Determine the (x, y) coordinate at the center of the cell enclosing the given text.  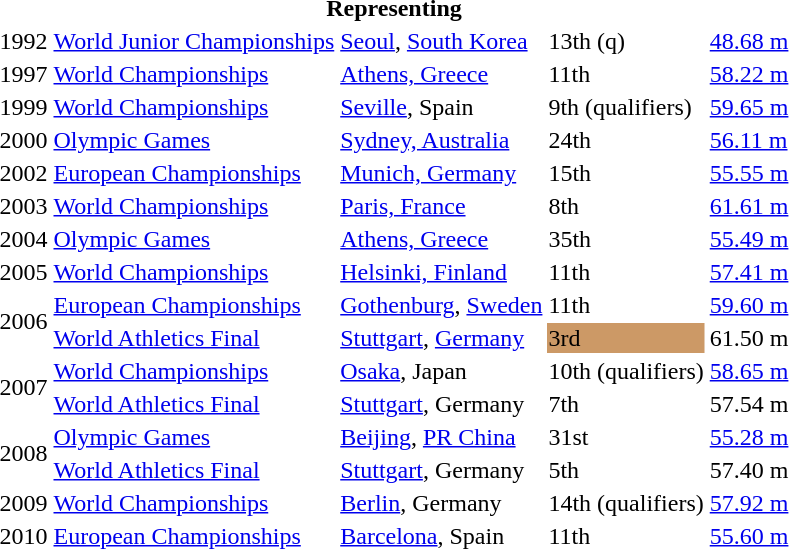
Sydney, Australia (442, 140)
Seville, Spain (442, 107)
Osaka, Japan (442, 371)
8th (626, 206)
31st (626, 437)
14th (qualifiers) (626, 503)
3rd (626, 338)
Helsinki, Finland (442, 272)
5th (626, 470)
24th (626, 140)
Berlin, Germany (442, 503)
Munich, Germany (442, 173)
World Junior Championships (194, 41)
Gothenburg, Sweden (442, 305)
Seoul, South Korea (442, 41)
13th (q) (626, 41)
9th (qualifiers) (626, 107)
7th (626, 404)
Paris, France (442, 206)
15th (626, 173)
35th (626, 239)
10th (qualifiers) (626, 371)
Beijing, PR China (442, 437)
